Find where the given text appears and provide that cell's center as (x, y) coordinate. 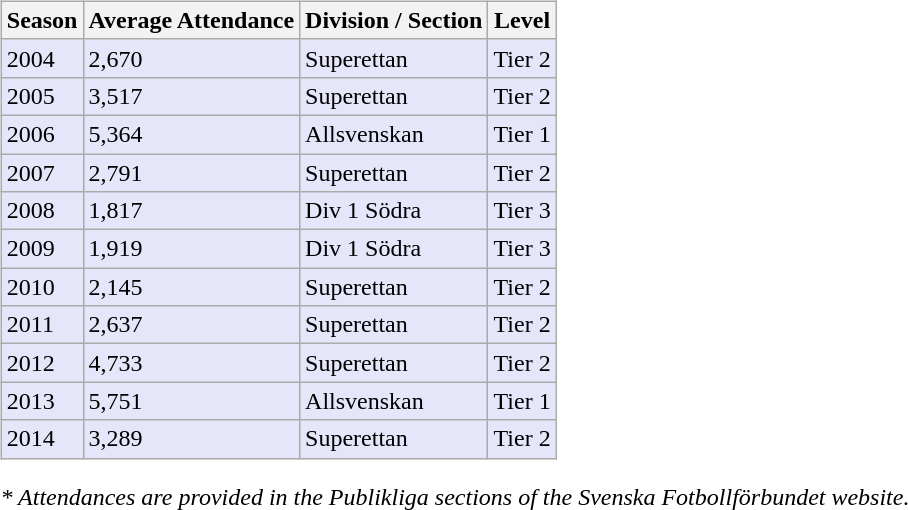
4,733 (192, 363)
2010 (42, 287)
2006 (42, 134)
2,637 (192, 325)
2013 (42, 401)
2,791 (192, 173)
Division / Section (394, 20)
2007 (42, 173)
2,670 (192, 58)
Average Attendance (192, 20)
2008 (42, 211)
2004 (42, 58)
2005 (42, 96)
Level (522, 20)
1,817 (192, 211)
5,751 (192, 401)
1,919 (192, 249)
2009 (42, 249)
2014 (42, 439)
3,517 (192, 96)
5,364 (192, 134)
2012 (42, 363)
2,145 (192, 287)
3,289 (192, 439)
2011 (42, 325)
Season (42, 20)
